Capture the cell that displays the provided text and extract its (x, y) central coordinate. 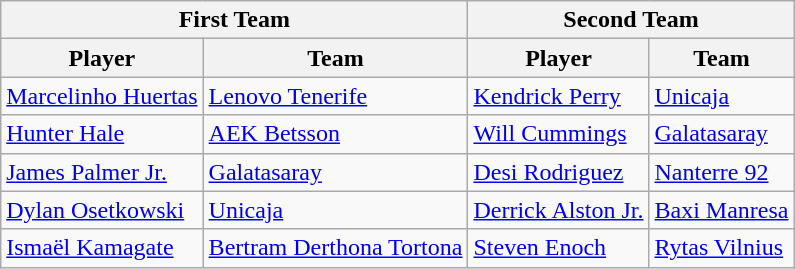
Rytas Vilnius (722, 248)
Lenovo Tenerife (336, 96)
Desi Rodriguez (558, 172)
Will Cummings (558, 134)
Nanterre 92 (722, 172)
Baxi Manresa (722, 210)
Marcelinho Huertas (102, 96)
Second Team (631, 20)
First Team (234, 20)
Derrick Alston Jr. (558, 210)
AEK Betsson (336, 134)
Dylan Osetkowski (102, 210)
Ismaël Kamagate (102, 248)
Kendrick Perry (558, 96)
Steven Enoch (558, 248)
James Palmer Jr. (102, 172)
Hunter Hale (102, 134)
Bertram Derthona Tortona (336, 248)
